Provide the (X, Y) coordinate of the cell's center where the given text is located.  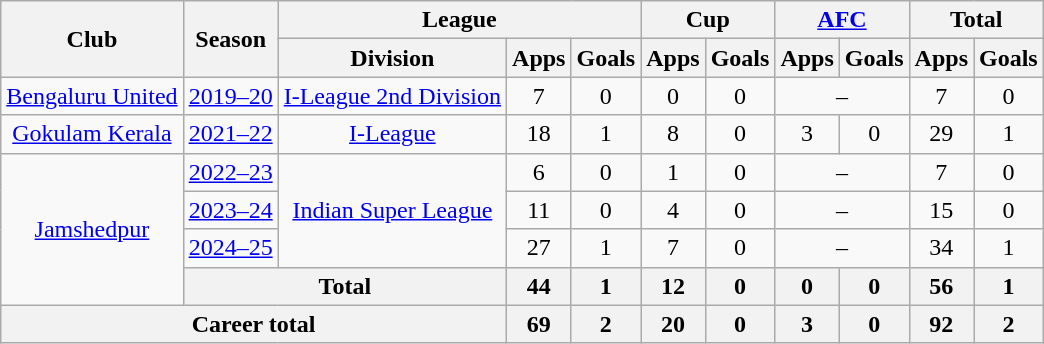
I-League 2nd Division (392, 96)
4 (673, 210)
Season (230, 39)
27 (539, 248)
2023–24 (230, 210)
Club (92, 39)
Division (392, 58)
2024–25 (230, 248)
15 (941, 210)
92 (941, 324)
8 (673, 134)
Career total (254, 324)
29 (941, 134)
6 (539, 172)
34 (941, 248)
Cup (708, 20)
56 (941, 286)
Bengaluru United (92, 96)
Gokulam Kerala (92, 134)
2021–22 (230, 134)
2022–23 (230, 172)
44 (539, 286)
Indian Super League (392, 210)
20 (673, 324)
2019–20 (230, 96)
11 (539, 210)
AFC (842, 20)
12 (673, 286)
18 (539, 134)
Jamshedpur (92, 229)
League (460, 20)
69 (539, 324)
I-League (392, 134)
